Identify which cell holds the provided text, then report its (X, Y) central coordinate. 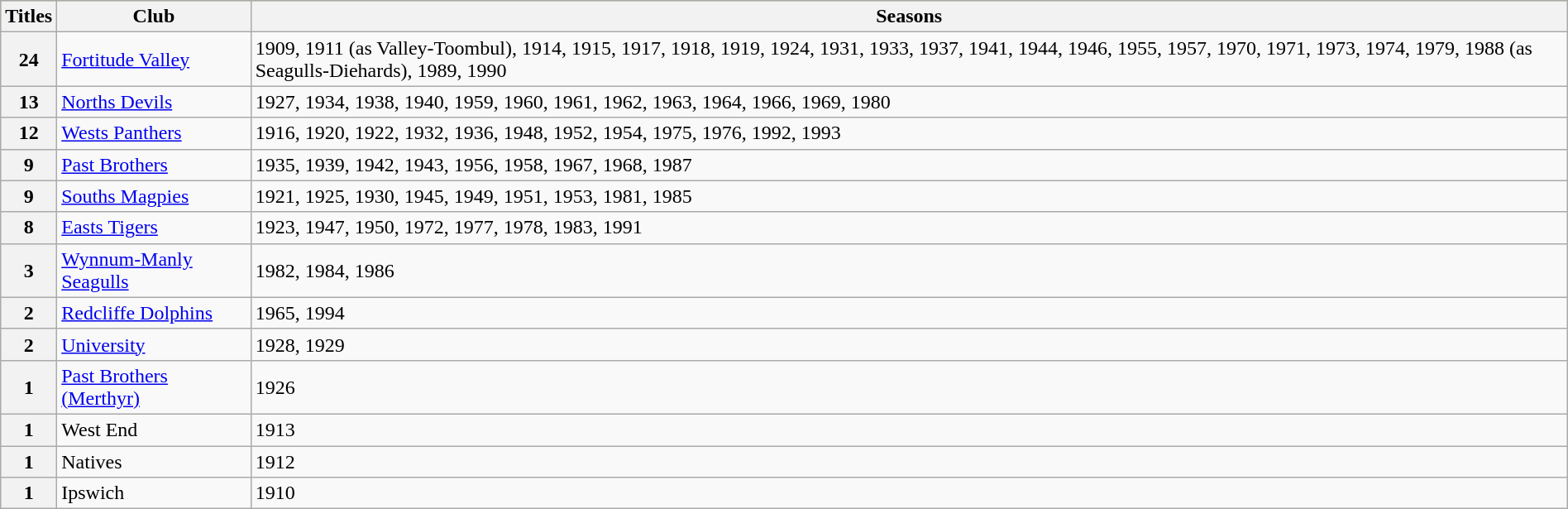
24 (29, 60)
Past Brothers (Merthyr) (154, 387)
Titles (29, 17)
Ipswich (154, 493)
Norths Devils (154, 102)
1921, 1925, 1930, 1945, 1949, 1951, 1953, 1981, 1985 (909, 196)
Souths Magpies (154, 196)
Wests Panthers (154, 133)
1965, 1994 (909, 313)
Fortitude Valley (154, 60)
1910 (909, 493)
1928, 1929 (909, 344)
1982, 1984, 1986 (909, 270)
3 (29, 270)
Redcliffe Dolphins (154, 313)
1927, 1934, 1938, 1940, 1959, 1960, 1961, 1962, 1963, 1964, 1966, 1969, 1980 (909, 102)
1913 (909, 430)
1926 (909, 387)
West End (154, 430)
Natives (154, 461)
University (154, 344)
Easts Tigers (154, 228)
1916, 1920, 1922, 1932, 1936, 1948, 1952, 1954, 1975, 1976, 1992, 1993 (909, 133)
1923, 1947, 1950, 1972, 1977, 1978, 1983, 1991 (909, 228)
1912 (909, 461)
Past Brothers (154, 165)
12 (29, 133)
Wynnum-Manly Seagulls (154, 270)
1935, 1939, 1942, 1943, 1956, 1958, 1967, 1968, 1987 (909, 165)
8 (29, 228)
Seasons (909, 17)
Club (154, 17)
13 (29, 102)
